Return the [x, y] coordinate for the center point of the cell that contains the specified text.  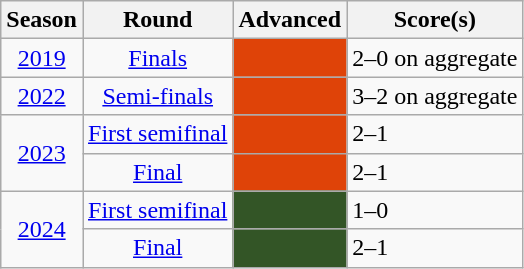
Round [157, 20]
Score(s) [435, 20]
3–2 on aggregate [435, 96]
Finals [157, 58]
2022 [42, 96]
Semi-finals [157, 96]
2023 [42, 153]
2019 [42, 58]
2024 [42, 229]
Season [42, 20]
2–0 on aggregate [435, 58]
1–0 [435, 210]
Advanced [290, 20]
